Capture the cell that displays the provided text and extract its (X, Y) central coordinate. 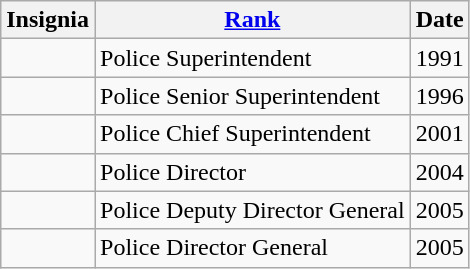
Police Chief Superintendent (253, 134)
Police Director General (253, 248)
Police Senior Superintendent (253, 96)
Rank (253, 20)
Date (440, 20)
1996 (440, 96)
1991 (440, 58)
2004 (440, 172)
Police Director (253, 172)
Police Deputy Director General (253, 210)
Police Superintendent (253, 58)
Insignia (48, 20)
2001 (440, 134)
